Capture the cell that displays the provided text and extract its [x, y] central coordinate. 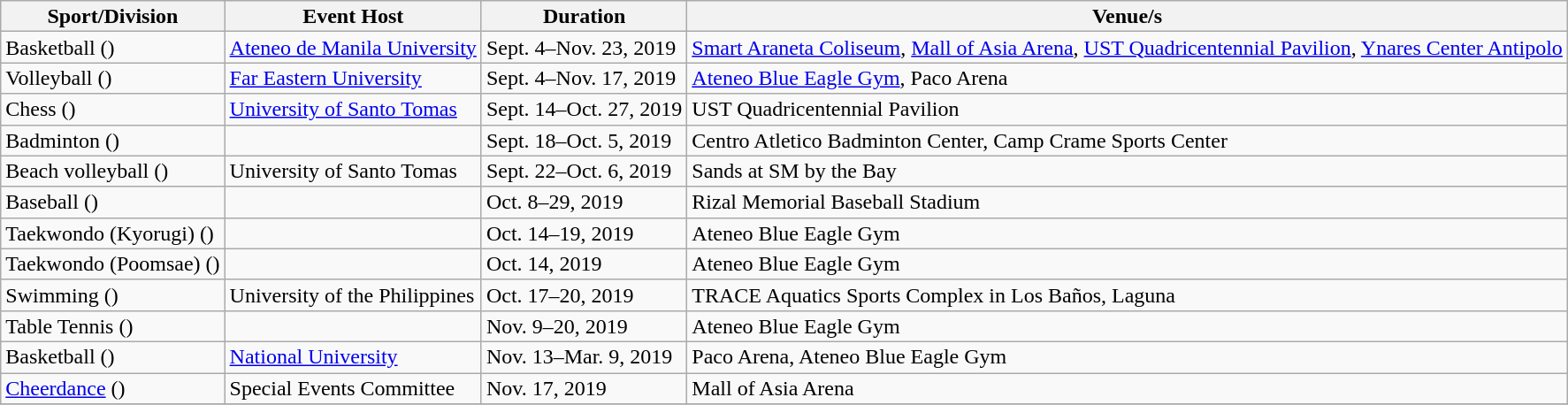
Sept. 18–Oct. 5, 2019 [584, 140]
Sept. 14–Oct. 27, 2019 [584, 110]
Venue/s [1128, 16]
Beach volleyball () [113, 172]
Sands at SM by the Bay [1128, 172]
Oct. 14, 2019 [584, 264]
Sept. 22–Oct. 6, 2019 [584, 172]
TRACE Aquatics Sports Complex in Los Baños, Laguna [1128, 295]
Volleyball () [113, 78]
Cheerdance () [113, 389]
Event Host [353, 16]
Paco Arena, Ateneo Blue Eagle Gym [1128, 357]
Taekwondo (Kyorugi) () [113, 233]
Oct. 17–20, 2019 [584, 295]
Table Tennis () [113, 325]
Oct. 14–19, 2019 [584, 233]
Mall of Asia Arena [1128, 389]
Sept. 4–Nov. 17, 2019 [584, 78]
Far Eastern University [353, 78]
University of the Philippines [353, 295]
UST Quadricentennial Pavilion [1128, 110]
Ateneo Blue Eagle Gym, Paco Arena [1128, 78]
Special Events Committee [353, 389]
Oct. 8–29, 2019 [584, 202]
Sport/Division [113, 16]
National University [353, 357]
Badminton () [113, 140]
Nov. 17, 2019 [584, 389]
Baseball () [113, 202]
Nov. 13–Mar. 9, 2019 [584, 357]
Ateneo de Manila University [353, 48]
Duration [584, 16]
Centro Atletico Badminton Center, Camp Crame Sports Center [1128, 140]
Sept. 4–Nov. 23, 2019 [584, 48]
Chess () [113, 110]
Smart Araneta Coliseum, Mall of Asia Arena, UST Quadricentennial Pavilion, Ynares Center Antipolo [1128, 48]
Taekwondo (Poomsae) () [113, 264]
Swimming () [113, 295]
Rizal Memorial Baseball Stadium [1128, 202]
Nov. 9–20, 2019 [584, 325]
